Output the (X, Y) coordinate of the center of the cell containing the given text.  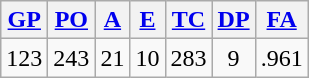
123 (24, 58)
DP (234, 20)
9 (234, 58)
FA (282, 20)
283 (188, 58)
TC (188, 20)
A (112, 20)
.961 (282, 58)
E (148, 20)
10 (148, 58)
21 (112, 58)
PO (72, 20)
GP (24, 20)
243 (72, 58)
